Find where the given text appears and provide that cell's center as (x, y) coordinate. 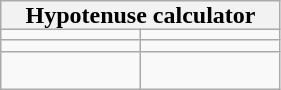
Hypotenuse calculator (140, 15)
